From the cell containing the given text, extract its center point as [X, Y] coordinate. 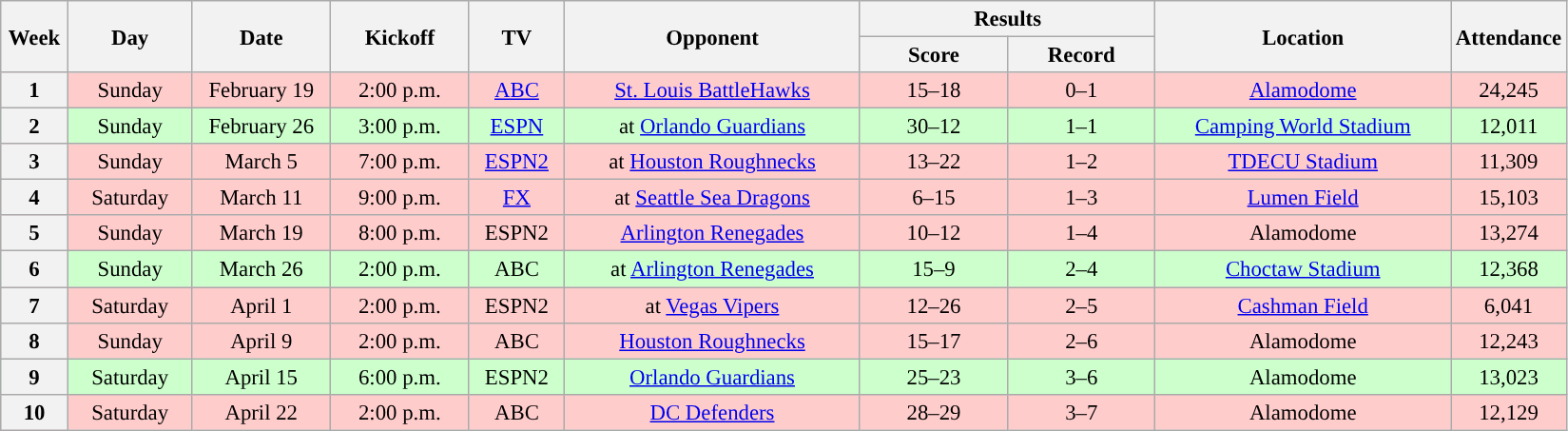
at Orlando Guardians [713, 127]
3 [34, 162]
0–1 [1082, 90]
6–15 [934, 198]
15–18 [934, 90]
8 [34, 341]
2–5 [1082, 305]
March 26 [261, 269]
1–3 [1082, 198]
March 11 [261, 198]
TV [517, 36]
1–4 [1082, 233]
Opponent [713, 36]
1–2 [1082, 162]
February 26 [261, 127]
13,274 [1509, 233]
St. Louis BattleHawks [713, 90]
1 [34, 90]
2–6 [1082, 341]
DC Defenders [713, 412]
February 19 [261, 90]
6:00 p.m. [400, 377]
8:00 p.m. [400, 233]
Lumen Field [1303, 198]
Attendance [1509, 36]
1–1 [1082, 127]
10–12 [934, 233]
9 [34, 377]
2 [34, 127]
15,103 [1509, 198]
Week [34, 36]
Date [261, 36]
Arlington Renegades [713, 233]
Results [1008, 19]
4 [34, 198]
FX [517, 198]
5 [34, 233]
24,245 [1509, 90]
12–26 [934, 305]
April 1 [261, 305]
TDECU Stadium [1303, 162]
March 5 [261, 162]
Location [1303, 36]
3:00 p.m. [400, 127]
Kickoff [400, 36]
Day [129, 36]
30–12 [934, 127]
28–29 [934, 412]
Choctaw Stadium [1303, 269]
Score [934, 55]
April 22 [261, 412]
April 9 [261, 341]
15–9 [934, 269]
at Houston Roughnecks [713, 162]
Record [1082, 55]
March 19 [261, 233]
at Arlington Renegades [713, 269]
25–23 [934, 377]
3–7 [1082, 412]
2–4 [1082, 269]
13,023 [1509, 377]
6 [34, 269]
3–6 [1082, 377]
12,011 [1509, 127]
Orlando Guardians [713, 377]
13–22 [934, 162]
Camping World Stadium [1303, 127]
7 [34, 305]
6,041 [1509, 305]
11,309 [1509, 162]
10 [34, 412]
7:00 p.m. [400, 162]
Cashman Field [1303, 305]
12,368 [1509, 269]
April 15 [261, 377]
12,243 [1509, 341]
9:00 p.m. [400, 198]
ESPN [517, 127]
15–17 [934, 341]
12,129 [1509, 412]
at Vegas Vipers [713, 305]
Houston Roughnecks [713, 341]
at Seattle Sea Dragons [713, 198]
